Capture the cell that displays the provided text and extract its [x, y] central coordinate. 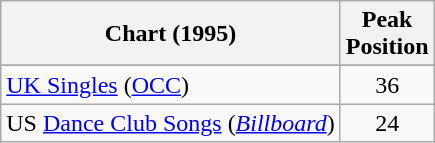
PeakPosition [387, 34]
Chart (1995) [171, 34]
24 [387, 123]
US Dance Club Songs (Billboard) [171, 123]
36 [387, 85]
UK Singles (OCC) [171, 85]
